Determine the (X, Y) coordinate at the center of the cell enclosing the given text.  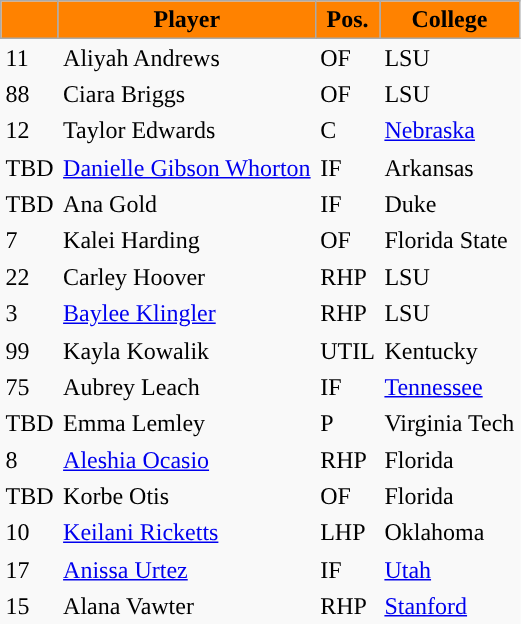
Utah (450, 570)
College (450, 20)
Kayla Kowalik (186, 350)
17 (30, 570)
Emma Lemley (186, 424)
C (347, 132)
Nebraska (450, 132)
Korbe Otis (186, 496)
Baylee Klingler (186, 314)
Ciara Briggs (186, 94)
75 (30, 388)
Duke (450, 204)
Carley Hoover (186, 278)
Aubrey Leach (186, 388)
Virginia Tech (450, 424)
Oklahoma (450, 534)
Arkansas (450, 168)
11 (30, 58)
Taylor Edwards (186, 132)
10 (30, 534)
Anissa Urtez (186, 570)
Aliyah Andrews (186, 58)
LHP (347, 534)
Tennessee (450, 388)
8 (30, 460)
UTIL (347, 350)
7 (30, 240)
Florida State (450, 240)
Pos. (347, 20)
99 (30, 350)
Danielle Gibson Whorton (186, 168)
Kentucky (450, 350)
Aleshia Ocasio (186, 460)
22 (30, 278)
Ana Gold (186, 204)
3 (30, 314)
12 (30, 132)
P (347, 424)
Keilani Ricketts (186, 534)
88 (30, 94)
Player (186, 20)
Kalei Harding (186, 240)
